For the text-containing cell, return its midpoint in (x, y) coordinate format. 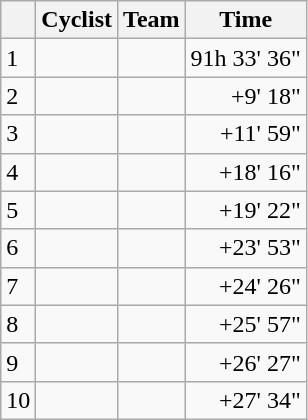
Time (246, 20)
91h 33' 36" (246, 58)
+23' 53" (246, 248)
+27' 34" (246, 400)
10 (18, 400)
+24' 26" (246, 286)
3 (18, 134)
+11' 59" (246, 134)
4 (18, 172)
+25' 57" (246, 324)
+9' 18" (246, 96)
+18' 16" (246, 172)
Team (152, 20)
+26' 27" (246, 362)
9 (18, 362)
Cyclist (77, 20)
+19' 22" (246, 210)
1 (18, 58)
2 (18, 96)
6 (18, 248)
5 (18, 210)
8 (18, 324)
7 (18, 286)
